Scan for the cell matching the given text and deliver its (X, Y) coordinate at center. 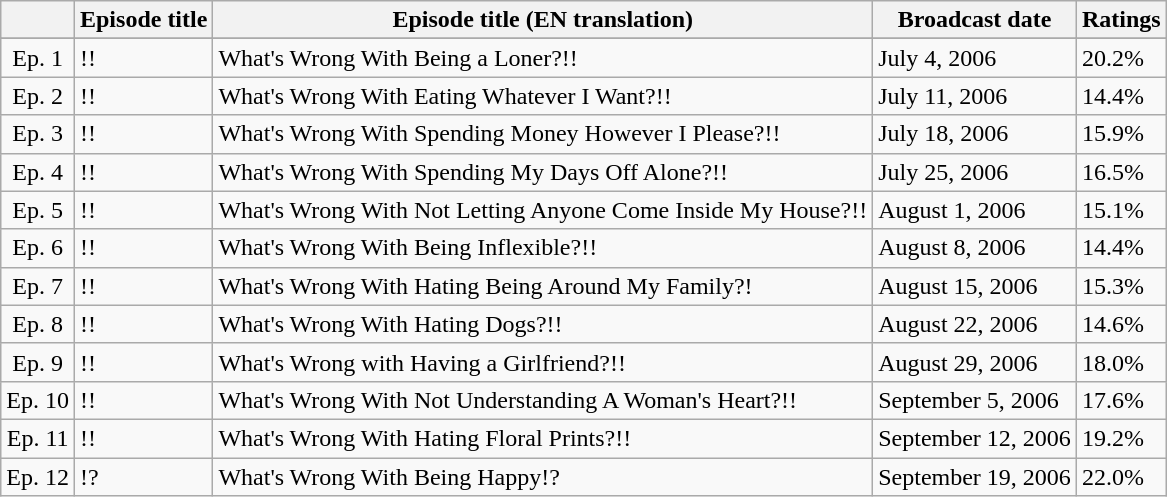
What's Wrong With Eating Whatever I Want?!! (543, 96)
!? (143, 477)
Ep. 1 (38, 58)
Ep. 3 (38, 134)
Episode title (143, 20)
What's Wrong With Not Letting Anyone Come Inside My House?!! (543, 210)
Broadcast date (975, 20)
Ratings (1121, 20)
September 19, 2006 (975, 477)
What's Wrong With Hating Floral Prints?!! (543, 438)
July 25, 2006 (975, 172)
Ep. 4 (38, 172)
What's Wrong With Being a Loner?!! (543, 58)
Ep. 11 (38, 438)
Ep. 12 (38, 477)
August 1, 2006 (975, 210)
September 5, 2006 (975, 400)
September 12, 2006 (975, 438)
22.0% (1121, 477)
August 8, 2006 (975, 248)
What's Wrong With Spending Money However I Please?!! (543, 134)
14.6% (1121, 324)
What's Wrong With Not Understanding A Woman's Heart?!! (543, 400)
What's Wrong With Spending My Days Off Alone?!! (543, 172)
Episode title (EN translation) (543, 20)
What's Wrong With Hating Being Around My Family?! (543, 286)
Ep. 6 (38, 248)
17.6% (1121, 400)
Ep. 10 (38, 400)
August 15, 2006 (975, 286)
August 29, 2006 (975, 362)
Ep. 5 (38, 210)
Ep. 8 (38, 324)
August 22, 2006 (975, 324)
15.9% (1121, 134)
What's Wrong With Hating Dogs?!! (543, 324)
What's Wrong with Having a Girlfriend?!! (543, 362)
Ep. 9 (38, 362)
July 18, 2006 (975, 134)
19.2% (1121, 438)
20.2% (1121, 58)
What's Wrong With Being Happy!? (543, 477)
16.5% (1121, 172)
Ep. 7 (38, 286)
July 11, 2006 (975, 96)
What's Wrong With Being Inflexible?!! (543, 248)
15.1% (1121, 210)
15.3% (1121, 286)
18.0% (1121, 362)
Ep. 2 (38, 96)
July 4, 2006 (975, 58)
